Return (X, Y) of the center of cell containing provided text 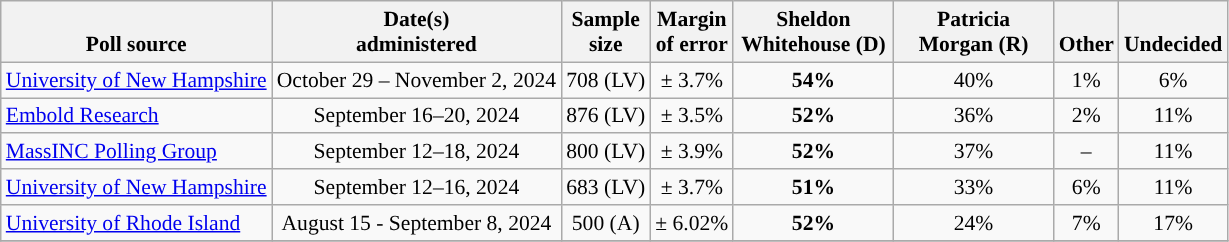
54% (813, 80)
24% (974, 223)
33% (974, 187)
Samplesize (606, 32)
University of Rhode Island (136, 223)
51% (813, 187)
September 16–20, 2024 (417, 116)
– (1086, 152)
Embold Research (136, 116)
± 3.5% (692, 116)
PatriciaMorgan (R) (974, 32)
876 (LV) (606, 116)
MassINC Polling Group (136, 152)
September 12–16, 2024 (417, 187)
± 6.02% (692, 223)
37% (974, 152)
7% (1086, 223)
± 3.9% (692, 152)
17% (1173, 223)
October 29 – November 2, 2024 (417, 80)
Other (1086, 32)
2% (1086, 116)
500 (A) (606, 223)
Date(s)administered (417, 32)
1% (1086, 80)
Undecided (1173, 32)
Poll source (136, 32)
683 (LV) (606, 187)
September 12–18, 2024 (417, 152)
36% (974, 116)
Marginof error (692, 32)
SheldonWhitehouse (D) (813, 32)
40% (974, 80)
August 15 - September 8, 2024 (417, 223)
708 (LV) (606, 80)
800 (LV) (606, 152)
